Return the (X, Y) coordinate for the center point of the cell that contains the specified text.  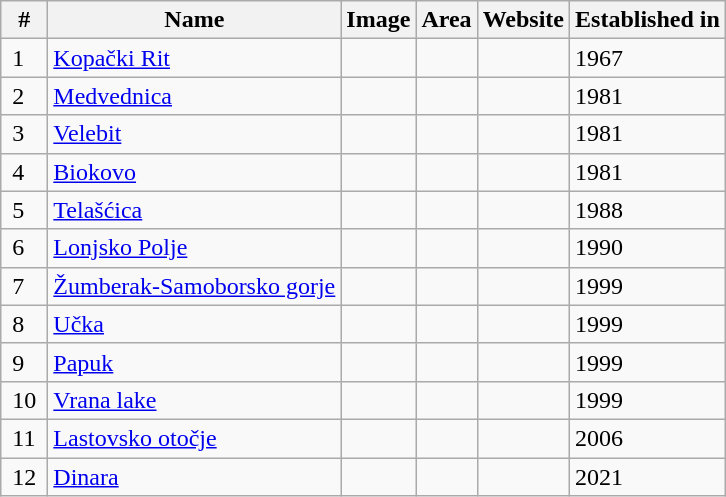
Dinara (194, 477)
6 (24, 248)
Kopački Rit (194, 58)
10 (24, 400)
7 (24, 286)
Velebit (194, 134)
Established in (648, 20)
12 (24, 477)
8 (24, 324)
1 (24, 58)
5 (24, 210)
Name (194, 20)
4 (24, 172)
1967 (648, 58)
Lonjsko Polje (194, 248)
Vrana lake (194, 400)
# (24, 20)
Papuk (194, 362)
1988 (648, 210)
2 (24, 96)
Website (523, 20)
Žumberak-Samoborsko gorje (194, 286)
9 (24, 362)
Učka (194, 324)
Area (446, 20)
3 (24, 134)
2006 (648, 438)
Biokovo (194, 172)
1990 (648, 248)
Telašćica (194, 210)
2021 (648, 477)
Lastovsko otočje (194, 438)
Image (378, 20)
Medvednica (194, 96)
11 (24, 438)
